Output the [X, Y] coordinate of the center of the cell containing the given text.  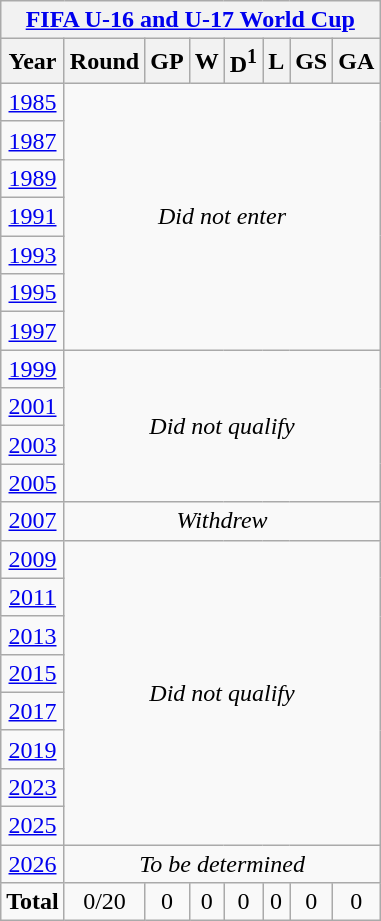
GP [167, 62]
2013 [33, 635]
Withdrew [222, 521]
2025 [33, 826]
D1 [243, 62]
1985 [33, 102]
1999 [33, 369]
0/20 [104, 902]
Round [104, 62]
2023 [33, 787]
To be determined [222, 864]
2017 [33, 711]
GA [356, 62]
2003 [33, 445]
1987 [33, 140]
1993 [33, 255]
2007 [33, 521]
Total [33, 902]
Year [33, 62]
1995 [33, 293]
FIFA U-16 and U-17 World Cup [190, 20]
2026 [33, 864]
W [206, 62]
2015 [33, 673]
GS [312, 62]
2011 [33, 597]
1997 [33, 331]
L [276, 62]
Did not enter [222, 216]
1989 [33, 178]
2005 [33, 483]
2009 [33, 559]
2001 [33, 407]
2019 [33, 749]
1991 [33, 217]
